Output the [x, y] coordinate of the center of the cell containing the given text.  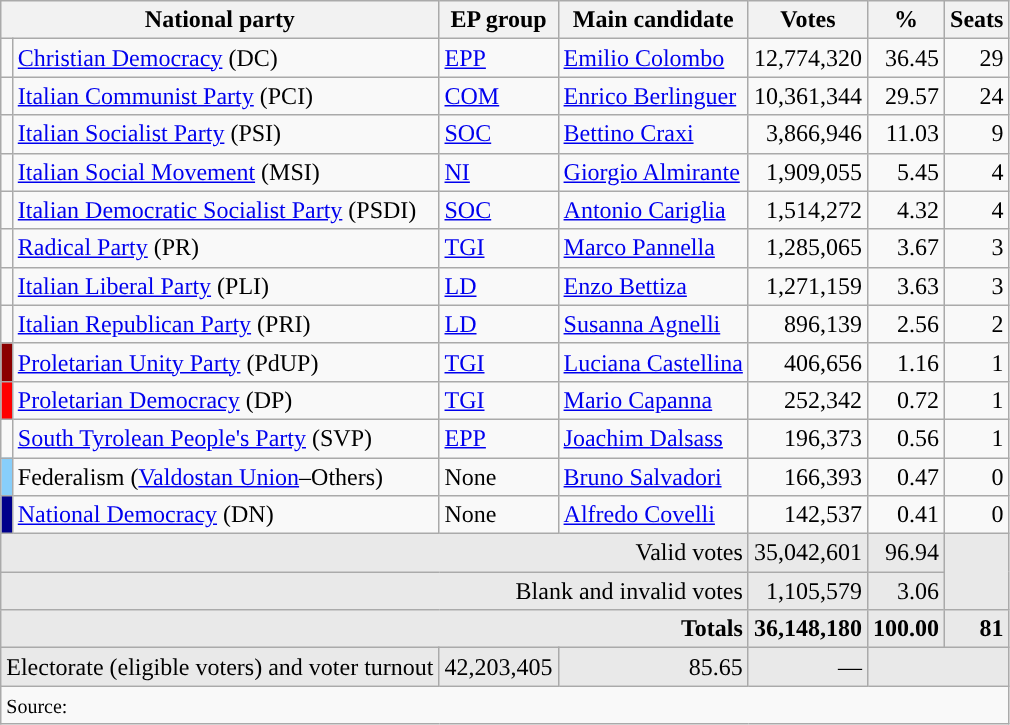
Italian Socialist Party (PSI) [226, 134]
Totals [375, 629]
12,774,320 [808, 58]
10,361,344 [808, 96]
Bettino Craxi [653, 134]
Votes [808, 20]
36,148,180 [808, 629]
Proletarian Democracy (DP) [226, 400]
COM [498, 96]
Antonio Cariglia [653, 210]
100.00 [906, 629]
42,203,405 [498, 667]
24 [977, 96]
Bruno Salvadori [653, 477]
Emilio Colombo [653, 58]
3.06 [906, 591]
Electorate (eligible voters) and voter turnout [220, 667]
3.63 [906, 286]
81 [977, 629]
Federalism (Valdostan Union–Others) [226, 477]
0.47 [906, 477]
96.94 [906, 553]
— [808, 667]
Valid votes [375, 553]
1,271,159 [808, 286]
1,514,272 [808, 210]
Alfredo Covelli [653, 515]
Susanna Agnelli [653, 324]
2 [977, 324]
Luciana Castellina [653, 362]
0.56 [906, 438]
1,105,579 [808, 591]
29.57 [906, 96]
36.45 [906, 58]
196,373 [808, 438]
Seats [977, 20]
Source: [505, 705]
Mario Capanna [653, 400]
3.67 [906, 248]
1,285,065 [808, 248]
Enzo Bettiza [653, 286]
National Democracy (DN) [226, 515]
South Tyrolean People's Party (SVP) [226, 438]
Enrico Berlinguer [653, 96]
406,656 [808, 362]
Proletarian Unity Party (PdUP) [226, 362]
5.45 [906, 172]
4.32 [906, 210]
9 [977, 134]
0.41 [906, 515]
1,909,055 [808, 172]
Italian Republican Party (PRI) [226, 324]
Italian Communist Party (PCI) [226, 96]
85.65 [653, 667]
1.16 [906, 362]
Christian Democracy (DC) [226, 58]
142,537 [808, 515]
Joachim Dalsass [653, 438]
11.03 [906, 134]
% [906, 20]
Marco Pannella [653, 248]
0.72 [906, 400]
Italian Liberal Party (PLI) [226, 286]
National party [220, 20]
252,342 [808, 400]
EP group [498, 20]
Blank and invalid votes [375, 591]
Main candidate [653, 20]
2.56 [906, 324]
3,866,946 [808, 134]
166,393 [808, 477]
NI [498, 172]
Italian Democratic Socialist Party (PSDI) [226, 210]
35,042,601 [808, 553]
896,139 [808, 324]
Italian Social Movement (MSI) [226, 172]
Radical Party (PR) [226, 248]
29 [977, 58]
Giorgio Almirante [653, 172]
